Pinpoint the cell where the given text exists, returning its [x, y] midpoint coordinate. 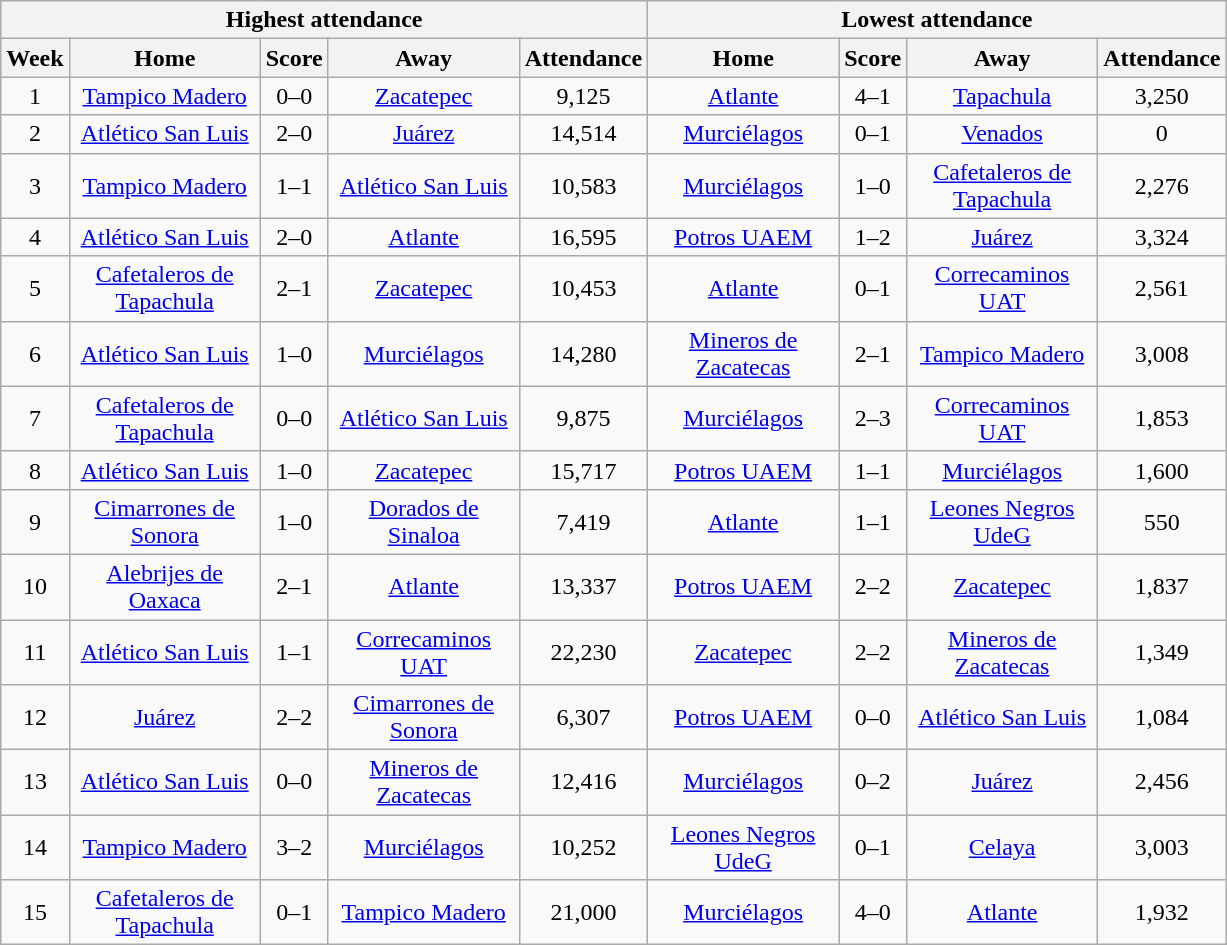
3,324 [1162, 237]
14,280 [583, 354]
5 [35, 288]
6,307 [583, 718]
22,230 [583, 652]
15 [35, 912]
2,561 [1162, 288]
Week [35, 58]
1 [35, 96]
4–1 [873, 96]
0 [1162, 134]
Highest attendance [324, 20]
12,416 [583, 782]
12 [35, 718]
Tapachula [1002, 96]
10,252 [583, 848]
21,000 [583, 912]
4 [35, 237]
2,276 [1162, 186]
7,419 [583, 522]
1,932 [1162, 912]
7 [35, 418]
8 [35, 470]
3 [35, 186]
9 [35, 522]
550 [1162, 522]
3,003 [1162, 848]
Dorados de Sinaloa [424, 522]
10,453 [583, 288]
Celaya [1002, 848]
1–2 [873, 237]
14,514 [583, 134]
1,600 [1162, 470]
3,250 [1162, 96]
4–0 [873, 912]
Lowest attendance [937, 20]
16,595 [583, 237]
15,717 [583, 470]
1,084 [1162, 718]
10,583 [583, 186]
14 [35, 848]
1,349 [1162, 652]
3,008 [1162, 354]
2 [35, 134]
2,456 [1162, 782]
1,853 [1162, 418]
9,875 [583, 418]
2–3 [873, 418]
Venados [1002, 134]
3–2 [294, 848]
11 [35, 652]
9,125 [583, 96]
1,837 [1162, 586]
10 [35, 586]
13 [35, 782]
6 [35, 354]
13,337 [583, 586]
Alebrijes de Oaxaca [164, 586]
0–2 [873, 782]
